Find where the given text appears and provide that cell's center as (X, Y) coordinate. 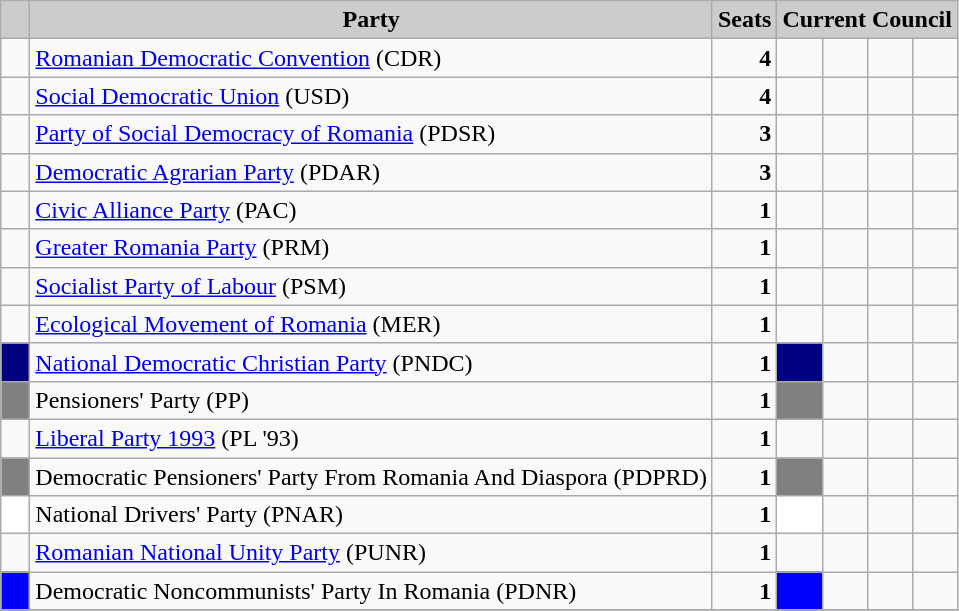
Romanian Democratic Convention (CDR) (372, 58)
National Democratic Christian Party (PNDC) (372, 362)
Party (372, 20)
Socialist Party of Labour (PSM) (372, 286)
Democratic Pensioners' Party From Romania And Diaspora (PDPRD) (372, 477)
Seats (744, 20)
Democratic Noncommunists' Party In Romania (PDNR) (372, 591)
Liberal Party 1993 (PL '93) (372, 438)
Current Council (868, 20)
Social Democratic Union (USD) (372, 96)
National Drivers' Party (PNAR) (372, 515)
Greater Romania Party (PRM) (372, 248)
Pensioners' Party (PP) (372, 400)
Civic Alliance Party (PAC) (372, 210)
Romanian National Unity Party (PUNR) (372, 553)
Ecological Movement of Romania (MER) (372, 324)
Democratic Agrarian Party (PDAR) (372, 172)
Party of Social Democracy of Romania (PDSR) (372, 134)
